Extract the [X, Y] coordinate from the center of the cell holding the provided text.  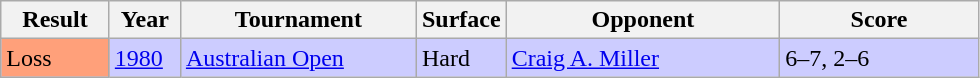
6–7, 2–6 [880, 58]
Hard [461, 58]
Tournament [298, 20]
Loss [56, 58]
Result [56, 20]
Score [880, 20]
Year [144, 20]
Craig A. Miller [643, 58]
Opponent [643, 20]
Surface [461, 20]
1980 [144, 58]
Australian Open [298, 58]
